Pinpoint the cell where the given text exists, returning its (X, Y) midpoint coordinate. 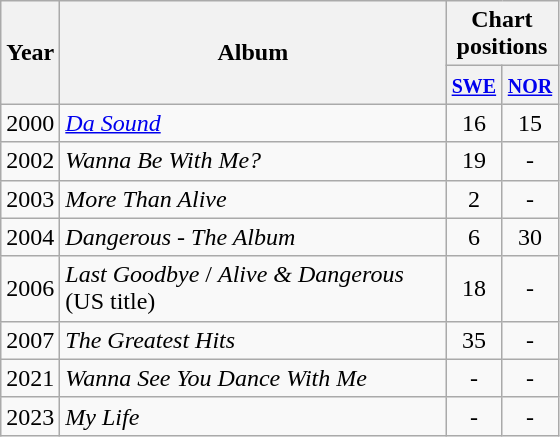
NOR (530, 85)
2000 (30, 123)
Chart positions (502, 34)
2021 (30, 378)
Wanna See You Dance With Me (253, 378)
2 (474, 199)
16 (474, 123)
35 (474, 340)
19 (474, 161)
SWE (474, 85)
6 (474, 237)
Wanna Be With Me? (253, 161)
My Life (253, 416)
Da Sound (253, 123)
15 (530, 123)
The Greatest Hits (253, 340)
Last Goodbye / Alive & Dangerous (US title) (253, 288)
2004 (30, 237)
More Than Alive (253, 199)
30 (530, 237)
2007 (30, 340)
18 (474, 288)
2003 (30, 199)
2002 (30, 161)
Album (253, 52)
2023 (30, 416)
2006 (30, 288)
Dangerous - The Album (253, 237)
Year (30, 52)
